Pinpoint the cell where the given text exists, returning its [X, Y] midpoint coordinate. 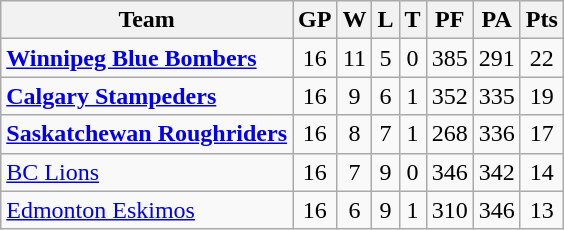
Saskatchewan Roughriders [147, 134]
291 [496, 58]
385 [450, 58]
17 [542, 134]
352 [450, 96]
8 [354, 134]
GP [315, 20]
22 [542, 58]
T [412, 20]
Pts [542, 20]
PF [450, 20]
310 [450, 210]
19 [542, 96]
342 [496, 172]
268 [450, 134]
13 [542, 210]
Winnipeg Blue Bombers [147, 58]
L [386, 20]
PA [496, 20]
BC Lions [147, 172]
Edmonton Eskimos [147, 210]
Calgary Stampeders [147, 96]
Team [147, 20]
W [354, 20]
11 [354, 58]
336 [496, 134]
5 [386, 58]
335 [496, 96]
14 [542, 172]
